Return the [X, Y] coordinate for the center point of the cell that contains the specified text.  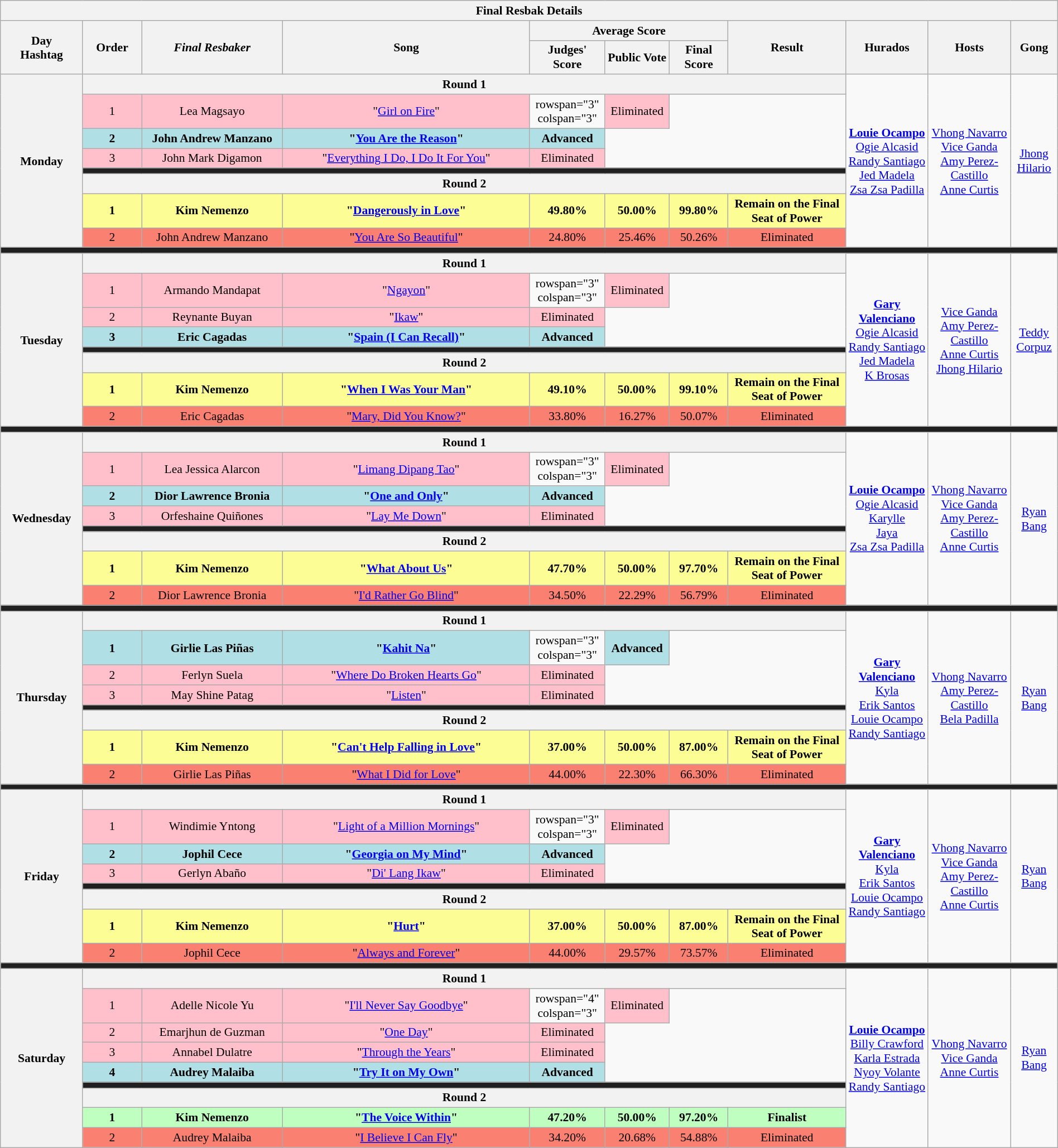
22.29% [637, 596]
"Can't Help Falling in Love" [406, 747]
Order [112, 48]
Result [787, 48]
Louie OcampoOgie AlcasidRandy SantiagoJed MadelaZsa Zsa Padilla [887, 161]
Teddy Corpuz [1034, 340]
16.27% [637, 417]
"Listen" [406, 695]
47.20% [567, 1118]
Gary ValencianoOgie AlcasidRandy SantiagoJed MadelaK Brosas [887, 340]
"I'll Never Say Goodbye" [406, 1005]
"Spain (I Can Recall)" [406, 337]
"You Are the Reason" [406, 138]
Emarjhun de Guzman [212, 1033]
24.80% [567, 238]
Saturday [42, 1059]
56.79% [699, 596]
"Ikaw" [406, 317]
Tuesday [42, 340]
73.57% [699, 953]
Annabel Dulatre [212, 1053]
Windimie Yntong [212, 827]
"The Voice Within" [406, 1118]
47.70% [567, 569]
54.88% [699, 1138]
Monday [42, 161]
Wednesday [42, 519]
Average Score [629, 31]
Vhong NavarroAmy Perez-CastilloBela Padilla [969, 697]
Orfeshaine Quiñones [212, 516]
50.26% [699, 238]
Jhong Hilario [1034, 161]
May Shine Patag [212, 695]
Public Vote [637, 57]
29.57% [637, 953]
Gerlyn Abaño [212, 874]
"You Are So Beautiful" [406, 238]
Louie OcampoOgie AlcasidKarylleJayaZsa Zsa Padilla [887, 519]
"When I Was Your Man" [406, 389]
99.10% [699, 389]
"Limang Dipang Tao" [406, 469]
"Mary, Did You Know?" [406, 417]
Ferlyn Suela [212, 675]
97.70% [699, 569]
50.07% [699, 417]
99.80% [699, 211]
4 [112, 1073]
"Always and Forever" [406, 953]
66.30% [699, 774]
"Light of a Million Mornings" [406, 827]
Final Resbak Details [529, 11]
rowspan="4" colspan="3" [567, 1005]
"I Believe I Can Fly" [406, 1138]
Vhong NavarroVice GandaAnne Curtis [969, 1059]
"One Day" [406, 1033]
34.20% [567, 1138]
Armando Mandapat [212, 290]
"Try It on My Own" [406, 1073]
DayHashtag [42, 48]
Friday [42, 876]
"Through the Years" [406, 1053]
"One and Only" [406, 496]
"Ngayon" [406, 290]
49.10% [567, 389]
"Hurt" [406, 926]
25.46% [637, 238]
Adelle Nicole Yu [212, 1005]
Louie OcampoBilly CrawfordKarla EstradaNyoy VolanteRandy Santiago [887, 1059]
Lea Jessica Alarcon [212, 469]
Song [406, 48]
Lea Magsayo [212, 112]
34.50% [567, 596]
"What About Us" [406, 569]
Finalist [787, 1118]
"I'd Rather Go Blind" [406, 596]
Final Resbaker [212, 48]
Thursday [42, 697]
49.80% [567, 211]
Gong [1034, 48]
20.68% [637, 1138]
"Where Do Broken Hearts Go" [406, 675]
"Kahit Na" [406, 648]
Reynante Buyan [212, 317]
"What I Did for Love" [406, 774]
97.20% [699, 1118]
"Lay Me Down" [406, 516]
33.80% [567, 417]
"Dangerously in Love" [406, 211]
John Mark Digamon [212, 158]
22.30% [637, 774]
Judges' Score [567, 57]
Vice GandaAmy Perez-CastilloAnne CurtisJhong Hilario [969, 340]
"Everything I Do, I Do It For You" [406, 158]
"Georgia on My Mind" [406, 854]
"Di' Lang Ikaw" [406, 874]
"Girl on Fire" [406, 112]
Hurados [887, 48]
Hosts [969, 48]
Final Score [699, 57]
